Provide the (X, Y) coordinate of the cell's center where the given text is located.  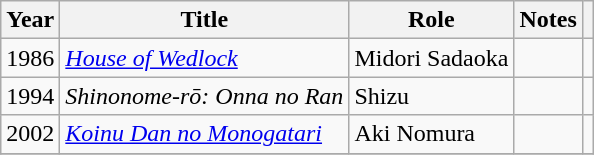
1994 (30, 96)
Midori Sadaoka (432, 58)
Koinu Dan no Monogatari (204, 134)
Shinonome-rō: Onna no Ran (204, 96)
House of Wedlock (204, 58)
Year (30, 20)
Aki Nomura (432, 134)
Title (204, 20)
1986 (30, 58)
Shizu (432, 96)
Role (432, 20)
Notes (548, 20)
2002 (30, 134)
